Output the [X, Y] coordinate of the center of the cell containing the given text.  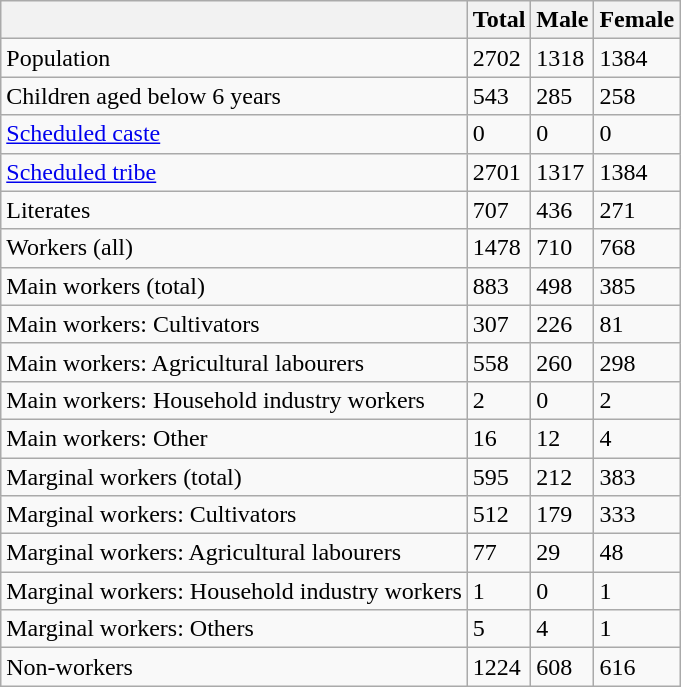
2702 [499, 58]
Male [562, 20]
Main workers (total) [234, 286]
1478 [499, 248]
Main workers: Other [234, 438]
260 [562, 362]
12 [562, 438]
5 [499, 629]
Population [234, 58]
212 [562, 477]
710 [562, 248]
1318 [562, 58]
768 [637, 248]
512 [499, 515]
179 [562, 515]
883 [499, 286]
Marginal workers: Cultivators [234, 515]
707 [499, 210]
298 [637, 362]
1317 [562, 172]
1224 [499, 667]
543 [499, 96]
81 [637, 324]
Scheduled tribe [234, 172]
285 [562, 96]
16 [499, 438]
258 [637, 96]
Main workers: Agricultural labourers [234, 362]
616 [637, 667]
Main workers: Household industry workers [234, 400]
226 [562, 324]
29 [562, 553]
2701 [499, 172]
Children aged below 6 years [234, 96]
558 [499, 362]
307 [499, 324]
77 [499, 553]
608 [562, 667]
333 [637, 515]
498 [562, 286]
48 [637, 553]
Marginal workers (total) [234, 477]
383 [637, 477]
Non-workers [234, 667]
Scheduled caste [234, 134]
Female [637, 20]
Literates [234, 210]
595 [499, 477]
385 [637, 286]
Total [499, 20]
271 [637, 210]
Workers (all) [234, 248]
Marginal workers: Agricultural labourers [234, 553]
Marginal workers: Others [234, 629]
Marginal workers: Household industry workers [234, 591]
436 [562, 210]
Main workers: Cultivators [234, 324]
